Capture the cell that displays the provided text and extract its (x, y) central coordinate. 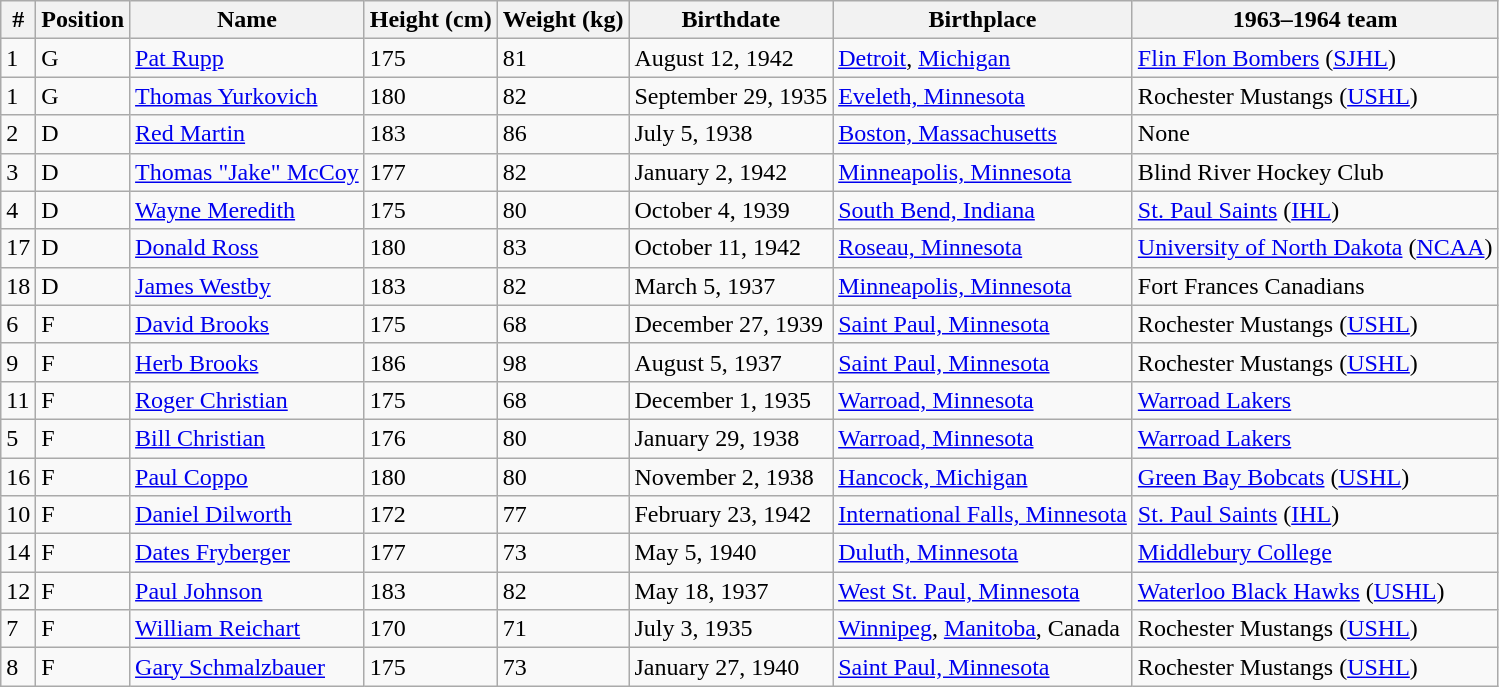
David Brooks (248, 324)
Blind River Hockey Club (1315, 172)
Roseau, Minnesota (983, 248)
Name (248, 20)
86 (563, 134)
Duluth, Minnesota (983, 553)
International Falls, Minnesota (983, 515)
July 5, 1938 (731, 134)
Daniel Dilworth (248, 515)
3 (18, 172)
Paul Johnson (248, 591)
William Reichart (248, 629)
January 2, 1942 (731, 172)
Thomas Yurkovich (248, 96)
Middlebury College (1315, 553)
14 (18, 553)
Boston, Massachusetts (983, 134)
Fort Frances Canadians (1315, 286)
West St. Paul, Minnesota (983, 591)
Waterloo Black Hawks (USHL) (1315, 591)
October 4, 1939 (731, 210)
Herb Brooks (248, 362)
Red Martin (248, 134)
Paul Coppo (248, 477)
August 12, 1942 (731, 58)
University of North Dakota (NCAA) (1315, 248)
August 5, 1937 (731, 362)
May 18, 1937 (731, 591)
October 11, 1942 (731, 248)
16 (18, 477)
5 (18, 438)
17 (18, 248)
83 (563, 248)
Position (83, 20)
Detroit, Michigan (983, 58)
July 3, 1935 (731, 629)
Dates Fryberger (248, 553)
11 (18, 400)
1963–1964 team (1315, 20)
Birthplace (983, 20)
Bill Christian (248, 438)
Green Bay Bobcats (USHL) (1315, 477)
December 1, 1935 (731, 400)
Height (cm) (430, 20)
9 (18, 362)
2 (18, 134)
18 (18, 286)
12 (18, 591)
# (18, 20)
176 (430, 438)
Eveleth, Minnesota (983, 96)
172 (430, 515)
Thomas "Jake" McCoy (248, 172)
8 (18, 667)
Winnipeg, Manitoba, Canada (983, 629)
January 27, 1940 (731, 667)
98 (563, 362)
Flin Flon Bombers (SJHL) (1315, 58)
71 (563, 629)
77 (563, 515)
Weight (kg) (563, 20)
December 27, 1939 (731, 324)
March 5, 1937 (731, 286)
Gary Schmalzbauer (248, 667)
James Westby (248, 286)
November 2, 1938 (731, 477)
10 (18, 515)
170 (430, 629)
January 29, 1938 (731, 438)
Pat Rupp (248, 58)
South Bend, Indiana (983, 210)
Wayne Meredith (248, 210)
Donald Ross (248, 248)
81 (563, 58)
4 (18, 210)
May 5, 1940 (731, 553)
Hancock, Michigan (983, 477)
Birthdate (731, 20)
186 (430, 362)
September 29, 1935 (731, 96)
February 23, 1942 (731, 515)
Roger Christian (248, 400)
None (1315, 134)
7 (18, 629)
6 (18, 324)
